Find where the given text appears and provide that cell's center as (X, Y) coordinate. 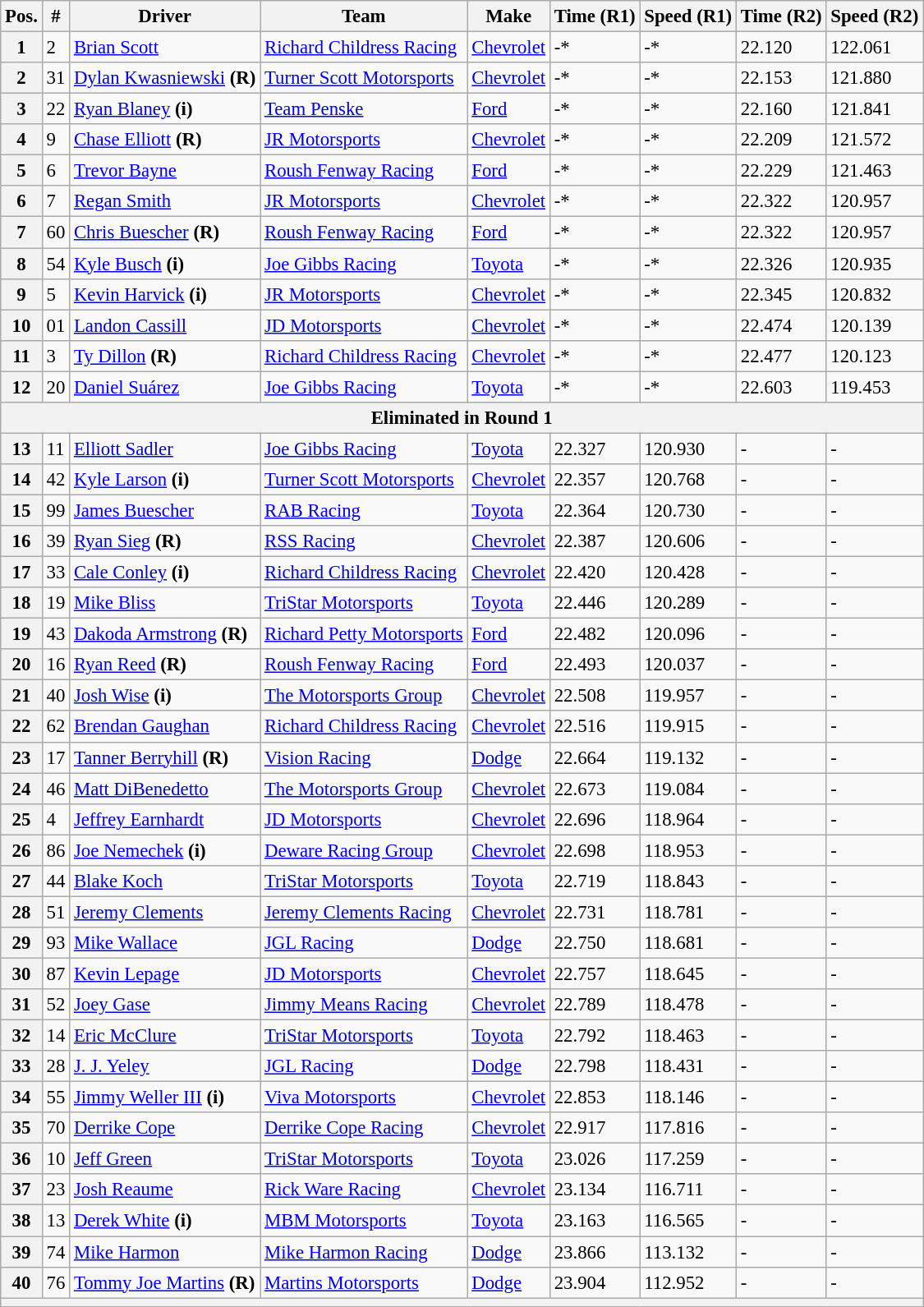
121.572 (875, 140)
22.446 (595, 603)
Pos. (21, 16)
76 (56, 1282)
70 (56, 1128)
Eric McClure (165, 1036)
22.327 (595, 449)
22.482 (595, 634)
Derrike Cope Racing (364, 1128)
46 (56, 789)
# (56, 16)
54 (56, 264)
22.664 (595, 757)
Kevin Harvick (i) (165, 294)
J. J. Yeley (165, 1066)
21 (21, 696)
Jeff Green (165, 1159)
Mike Harmon (165, 1252)
34 (21, 1098)
Landon Cassill (165, 325)
27 (21, 881)
87 (56, 973)
120.037 (688, 665)
22.673 (595, 789)
29 (21, 943)
22.229 (781, 171)
Ryan Sieg (R) (165, 541)
120.289 (688, 603)
Rick Ware Racing (364, 1190)
Jimmy Weller III (i) (165, 1098)
22.508 (595, 696)
Time (R1) (595, 16)
Jimmy Means Racing (364, 1005)
22.120 (781, 48)
113.132 (688, 1252)
23.134 (595, 1190)
23.904 (595, 1282)
Chris Buescher (R) (165, 232)
22.387 (595, 541)
22.420 (595, 573)
RSS Racing (364, 541)
Brian Scott (165, 48)
Derek White (i) (165, 1221)
120.606 (688, 541)
Blake Koch (165, 881)
23.163 (595, 1221)
42 (56, 480)
22.516 (595, 727)
26 (21, 850)
118.843 (688, 881)
Driver (165, 16)
112.952 (688, 1282)
Matt DiBenedetto (165, 789)
22.792 (595, 1036)
24 (21, 789)
22.364 (595, 510)
Speed (R2) (875, 16)
Daniel Suárez (165, 387)
22.209 (781, 140)
117.816 (688, 1128)
22.731 (595, 912)
Mike Harmon Racing (364, 1252)
Martins Motorsports (364, 1282)
Speed (R1) (688, 16)
Ryan Blaney (i) (165, 109)
Mike Bliss (165, 603)
15 (21, 510)
22.357 (595, 480)
36 (21, 1159)
22.153 (781, 78)
51 (56, 912)
Joey Gase (165, 1005)
22.719 (595, 881)
22.750 (595, 943)
99 (56, 510)
Team (364, 16)
22.798 (595, 1066)
38 (21, 1221)
121.463 (875, 171)
121.841 (875, 109)
Kevin Lepage (165, 973)
121.880 (875, 78)
Eliminated in Round 1 (462, 418)
86 (56, 850)
22.477 (781, 356)
Tommy Joe Martins (R) (165, 1282)
22.698 (595, 850)
Trevor Bayne (165, 171)
118.478 (688, 1005)
Vision Racing (364, 757)
Time (R2) (781, 16)
52 (56, 1005)
Ty Dillon (R) (165, 356)
Kyle Larson (i) (165, 480)
Josh Reaume (165, 1190)
Team Penske (364, 109)
25 (21, 819)
118.964 (688, 819)
Regan Smith (165, 201)
118.681 (688, 943)
1 (21, 48)
Joe Nemechek (i) (165, 850)
Jeremy Clements Racing (364, 912)
119.084 (688, 789)
35 (21, 1128)
Josh Wise (i) (165, 696)
Derrike Cope (165, 1128)
120.935 (875, 264)
Dylan Kwasniewski (R) (165, 78)
93 (56, 943)
Chase Elliott (R) (165, 140)
120.730 (688, 510)
Elliott Sadler (165, 449)
James Buescher (165, 510)
44 (56, 881)
Jeremy Clements (165, 912)
Viva Motorsports (364, 1098)
23.026 (595, 1159)
12 (21, 387)
37 (21, 1190)
Cale Conley (i) (165, 573)
Kyle Busch (i) (165, 264)
120.123 (875, 356)
120.768 (688, 480)
Brendan Gaughan (165, 727)
118.953 (688, 850)
RAB Racing (364, 510)
118.645 (688, 973)
118.431 (688, 1066)
22.345 (781, 294)
22.917 (595, 1128)
119.957 (688, 696)
Dakoda Armstrong (R) (165, 634)
62 (56, 727)
32 (21, 1036)
43 (56, 634)
74 (56, 1252)
22.160 (781, 109)
118.781 (688, 912)
Richard Petty Motorsports (364, 634)
Deware Racing Group (364, 850)
117.259 (688, 1159)
116.565 (688, 1221)
120.139 (875, 325)
MBM Motorsports (364, 1221)
118.463 (688, 1036)
22.474 (781, 325)
30 (21, 973)
55 (56, 1098)
18 (21, 603)
120.832 (875, 294)
120.930 (688, 449)
119.132 (688, 757)
22.326 (781, 264)
120.428 (688, 573)
Tanner Berryhill (R) (165, 757)
Ryan Reed (R) (165, 665)
22.757 (595, 973)
119.453 (875, 387)
119.915 (688, 727)
22.696 (595, 819)
22.493 (595, 665)
01 (56, 325)
60 (56, 232)
122.061 (875, 48)
22.789 (595, 1005)
116.711 (688, 1190)
8 (21, 264)
Make (508, 16)
22.853 (595, 1098)
118.146 (688, 1098)
Jeffrey Earnhardt (165, 819)
23.866 (595, 1252)
Mike Wallace (165, 943)
120.096 (688, 634)
22.603 (781, 387)
